Find where the given text appears and provide that cell's center as [x, y] coordinate. 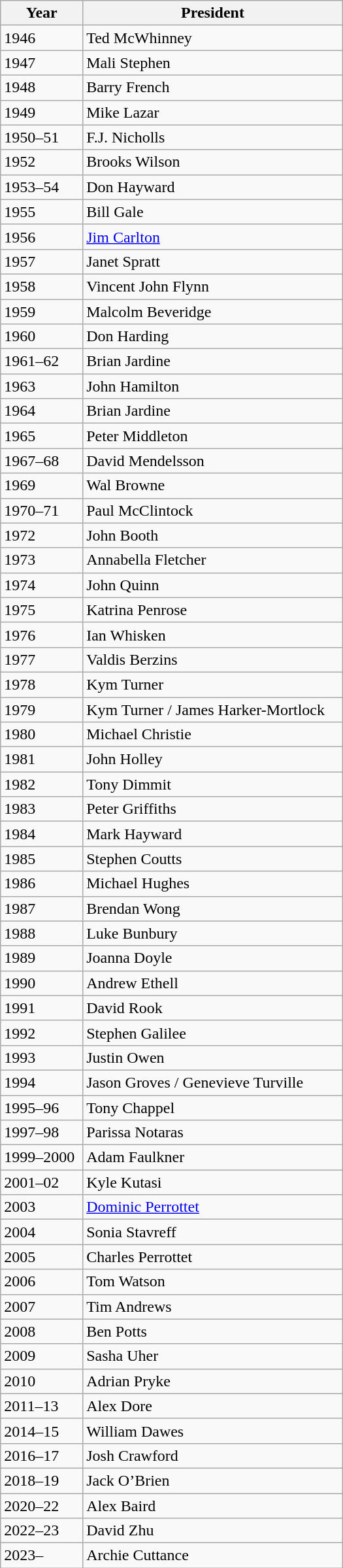
Adam Faulkner [213, 1158]
1997–98 [42, 1133]
1981 [42, 759]
1967–68 [42, 461]
1959 [42, 312]
Valdis Berzins [213, 659]
1965 [42, 436]
1986 [42, 884]
Vincent John Flynn [213, 286]
Kym Turner / James Harker-Mortlock [213, 709]
Mike Lazar [213, 112]
Charles Perrottet [213, 1257]
2005 [42, 1257]
1989 [42, 958]
2014–15 [42, 1431]
1973 [42, 560]
Michael Christie [213, 735]
John Holley [213, 759]
Jim Carlton [213, 237]
2004 [42, 1232]
2008 [42, 1331]
1975 [42, 610]
Year [42, 13]
Adrian Pryke [213, 1381]
Malcolm Beveridge [213, 312]
Mark Hayward [213, 834]
Tom Watson [213, 1282]
2010 [42, 1381]
Barry French [213, 88]
1947 [42, 63]
Stephen Galilee [213, 1033]
Don Hayward [213, 187]
1992 [42, 1033]
2018–19 [42, 1480]
1972 [42, 535]
1980 [42, 735]
Alex Dore [213, 1406]
Tony Chappel [213, 1108]
2001–02 [42, 1182]
Brendan Wong [213, 909]
Justin Owen [213, 1058]
Ian Whisken [213, 635]
1946 [42, 38]
Mali Stephen [213, 63]
John Quinn [213, 585]
1960 [42, 337]
1955 [42, 212]
President [213, 13]
2022–23 [42, 1531]
Peter Griffiths [213, 809]
Tim Andrews [213, 1307]
Peter Middleton [213, 436]
1974 [42, 585]
Michael Hughes [213, 884]
Sasha Uher [213, 1356]
1994 [42, 1082]
Bill Gale [213, 212]
Tony Dimmit [213, 784]
William Dawes [213, 1431]
F.J. Nicholls [213, 137]
1970–71 [42, 510]
Kym Turner [213, 684]
Kyle Kutasi [213, 1182]
1977 [42, 659]
1984 [42, 834]
Paul McClintock [213, 510]
Janet Spratt [213, 261]
Ted McWhinney [213, 38]
2011–13 [42, 1406]
David Zhu [213, 1531]
David Mendelsson [213, 461]
Joanna Doyle [213, 958]
1961–62 [42, 361]
Jack O’Brien [213, 1480]
Annabella Fletcher [213, 560]
1982 [42, 784]
1953–54 [42, 187]
Jason Groves / Genevieve Turville [213, 1082]
1983 [42, 809]
1950–51 [42, 137]
1948 [42, 88]
1985 [42, 859]
Parissa Notaras [213, 1133]
1963 [42, 386]
Josh Crawford [213, 1456]
Dominic Perrottet [213, 1207]
David Rook [213, 1008]
1949 [42, 112]
Sonia Stavreff [213, 1232]
Andrew Ethell [213, 983]
2003 [42, 1207]
John Hamilton [213, 386]
2007 [42, 1307]
2009 [42, 1356]
Ben Potts [213, 1331]
Katrina Penrose [213, 610]
1991 [42, 1008]
1999–2000 [42, 1158]
1993 [42, 1058]
2023– [42, 1556]
2020–22 [42, 1505]
Archie Cuttance [213, 1556]
1964 [42, 411]
1958 [42, 286]
1988 [42, 933]
Alex Baird [213, 1505]
John Booth [213, 535]
1969 [42, 486]
1995–96 [42, 1108]
Brooks Wilson [213, 162]
Stephen Coutts [213, 859]
1956 [42, 237]
2016–17 [42, 1456]
Don Harding [213, 337]
1990 [42, 983]
1952 [42, 162]
Wal Browne [213, 486]
1976 [42, 635]
Luke Bunbury [213, 933]
1978 [42, 684]
2006 [42, 1282]
1957 [42, 261]
1987 [42, 909]
1979 [42, 709]
